Extract the [x, y] coordinate from the center of the cell holding the provided text.  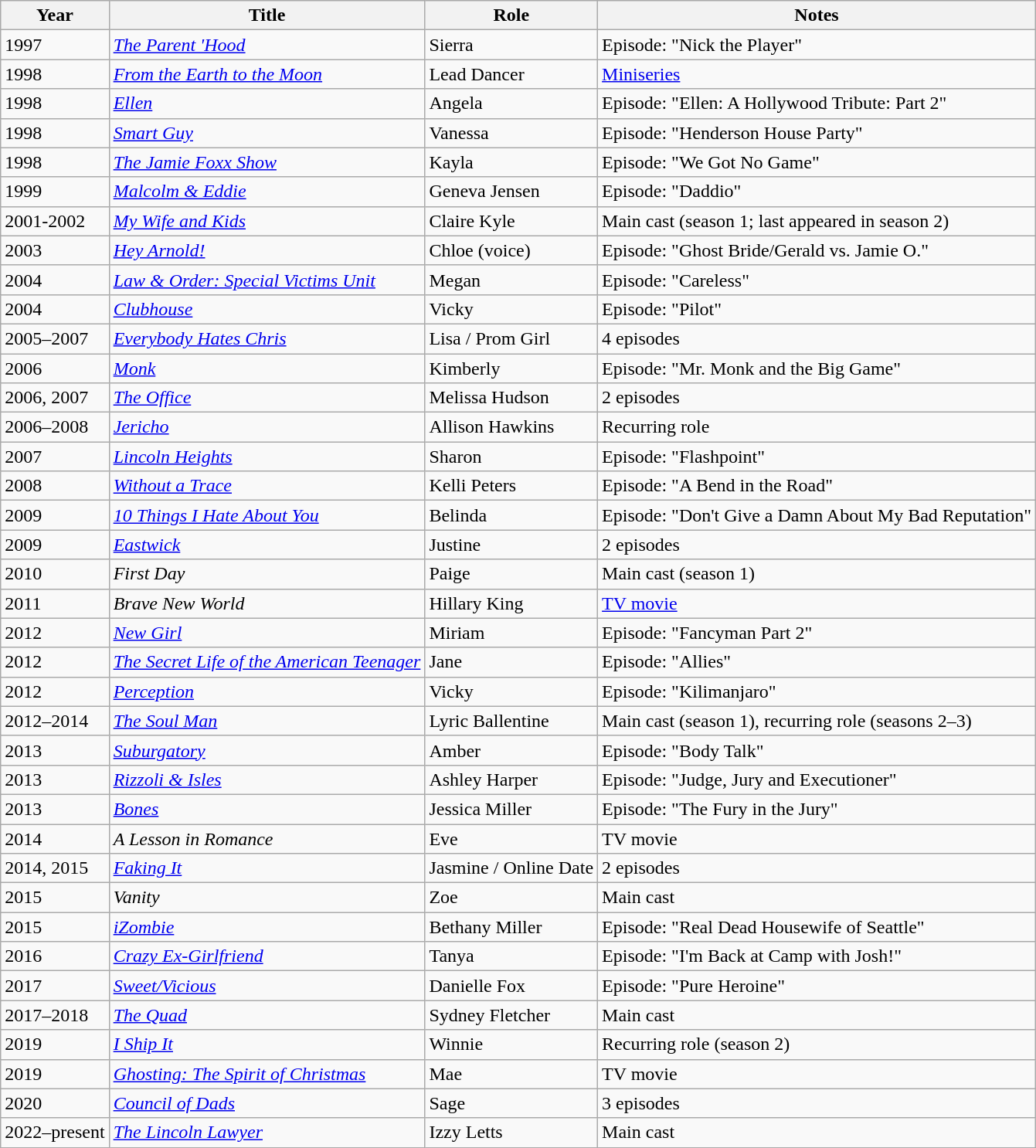
Sydney Fletcher [511, 1015]
Zoe [511, 898]
iZombie [267, 927]
Kelli Peters [511, 486]
Mae [511, 1074]
2017–2018 [55, 1015]
Megan [511, 280]
Without a Trace [267, 486]
Belinda [511, 515]
Episode: "Pure Heroine" [817, 986]
Sierra [511, 45]
Episode: "We Got No Game" [817, 162]
Law & Order: Special Victims Unit [267, 280]
Role [511, 15]
Claire Kyle [511, 221]
Sage [511, 1103]
Everybody Hates Chris [267, 338]
Main cast (season 1), recurring role (seasons 2–3) [817, 721]
Monk [267, 369]
Malcolm & Eddie [267, 192]
Eve [511, 838]
Episode: "I'm Back at Camp with Josh!" [817, 956]
10 Things I Hate About You [267, 515]
2008 [55, 486]
The Quad [267, 1015]
Main cast (season 1; last appeared in season 2) [817, 221]
A Lesson in Romance [267, 838]
Amber [511, 750]
The Secret Life of the American Teenager [267, 662]
2014 [55, 838]
2020 [55, 1103]
Melissa Hudson [511, 398]
Clubhouse [267, 309]
Miniseries [817, 74]
Council of Dads [267, 1103]
Episode: "Nick the Player" [817, 45]
Kayla [511, 162]
Episode: "Kilimanjaro" [817, 691]
2016 [55, 956]
2007 [55, 457]
Justine [511, 545]
Episode: "A Bend in the Road" [817, 486]
Lyric Ballentine [511, 721]
Lincoln Heights [267, 457]
Winnie [511, 1044]
Episode: "Don't Give a Damn About My Bad Reputation" [817, 515]
Jane [511, 662]
2005–2007 [55, 338]
New Girl [267, 633]
Crazy Ex-Girlfriend [267, 956]
Ghosting: The Spirit of Christmas [267, 1074]
Lisa / Prom Girl [511, 338]
Ellen [267, 104]
Brave New World [267, 603]
Vanessa [511, 133]
Episode: "Allies" [817, 662]
Danielle Fox [511, 986]
1999 [55, 192]
2010 [55, 574]
Episode: "Henderson House Party" [817, 133]
Episode: "Pilot" [817, 309]
Episode: "Daddio" [817, 192]
Izzy Letts [511, 1133]
Miriam [511, 633]
The Lincoln Lawyer [267, 1133]
1997 [55, 45]
2001-2002 [55, 221]
Lead Dancer [511, 74]
2014, 2015 [55, 868]
From the Earth to the Moon [267, 74]
Episode: "Real Dead Housewife of Seattle" [817, 927]
4 episodes [817, 338]
The Soul Man [267, 721]
Ashley Harper [511, 779]
Episode: "Body Talk" [817, 750]
Main cast (season 1) [817, 574]
Eastwick [267, 545]
The Office [267, 398]
Episode: "Flashpoint" [817, 457]
Jessica Miller [511, 809]
2012–2014 [55, 721]
Rizzoli & Isles [267, 779]
First Day [267, 574]
Bones [267, 809]
I Ship It [267, 1044]
Episode: "Ghost Bride/Gerald vs. Jamie O." [817, 250]
2006 [55, 369]
Recurring role [817, 427]
Geneva Jensen [511, 192]
Vanity [267, 898]
Suburgatory [267, 750]
Recurring role (season 2) [817, 1044]
Jericho [267, 427]
Title [267, 15]
Jasmine / Online Date [511, 868]
2022–present [55, 1133]
Episode: "Judge, Jury and Executioner" [817, 779]
Notes [817, 15]
2006–2008 [55, 427]
2017 [55, 986]
Episode: "Ellen: A Hollywood Tribute: Part 2" [817, 104]
Episode: "Fancyman Part 2" [817, 633]
Perception [267, 691]
Sharon [511, 457]
Faking It [267, 868]
Chloe (voice) [511, 250]
Episode: "The Fury in the Jury" [817, 809]
Allison Hawkins [511, 427]
2011 [55, 603]
2006, 2007 [55, 398]
The Parent 'Hood [267, 45]
Bethany Miller [511, 927]
The Jamie Foxx Show [267, 162]
Hillary King [511, 603]
Episode: "Careless" [817, 280]
Sweet/Vicious [267, 986]
My Wife and Kids [267, 221]
Smart Guy [267, 133]
3 episodes [817, 1103]
Kimberly [511, 369]
Episode: "Mr. Monk and the Big Game" [817, 369]
Tanya [511, 956]
2003 [55, 250]
Hey Arnold! [267, 250]
Paige [511, 574]
Angela [511, 104]
Year [55, 15]
